From the cell containing the given text, extract its center point as (x, y) coordinate. 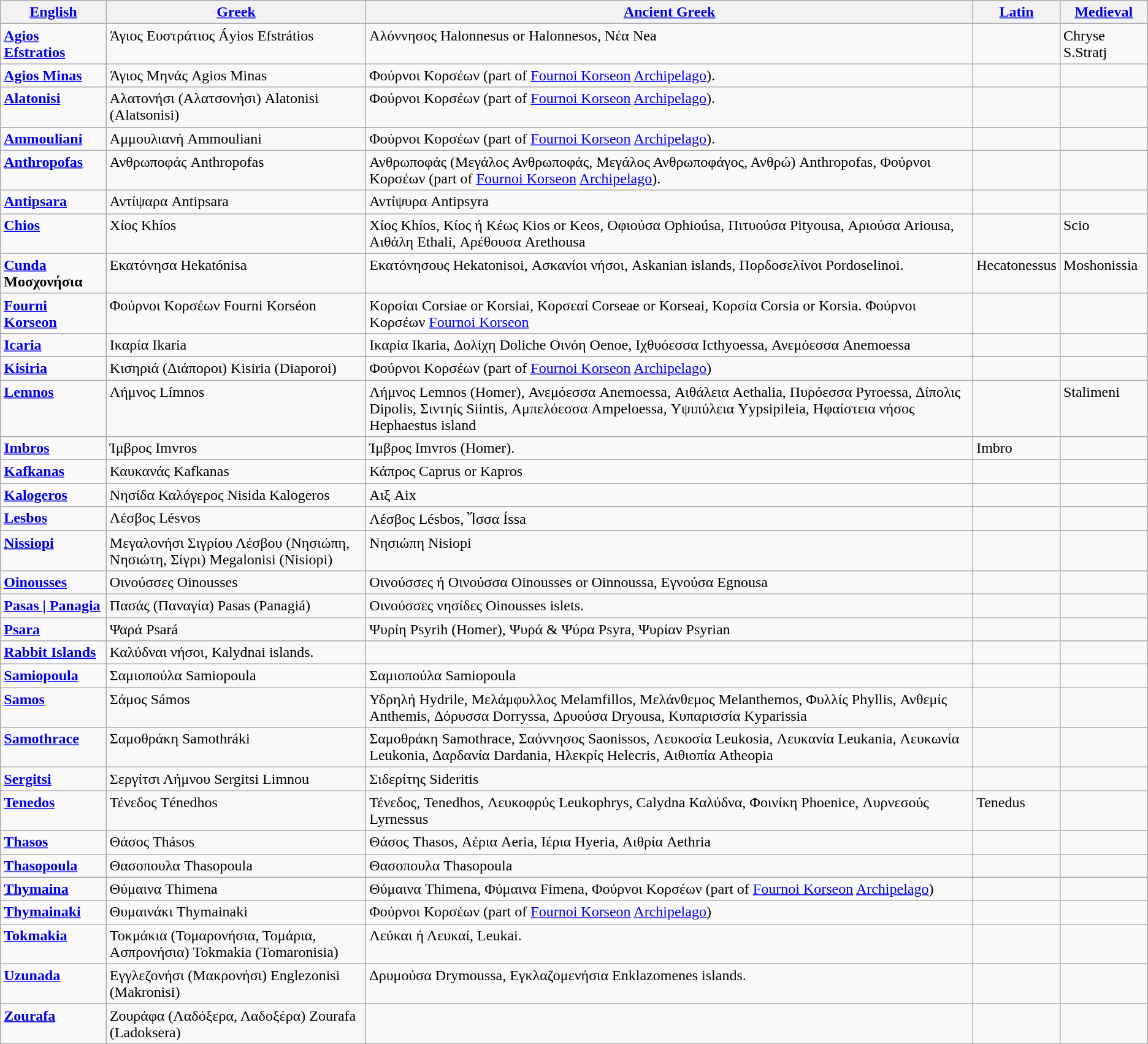
Σεργίτσι Λήμνου Sergitsi Limnou (235, 779)
Δρυμούσα Drymoussa, Εγκλαζομενήσια Enklazomenes islands. (670, 984)
Καλύδναι νήσοι, Kalydnai islands. (235, 653)
Οινούσσες νησίδες Oinousses islets. (670, 605)
Thasos (54, 842)
Άγιος Μηνάς Agios Minas (235, 75)
Νησίδα Καλόγερος Nisida Kalogeros (235, 495)
Οινούσσες ή Οινούσσα Oinousses or Oinnoussa, Eγνούσα Egnousa (670, 582)
Pasas | Panagia (54, 605)
Agios Minas (54, 75)
Lemnos (54, 409)
Antipsara (54, 202)
Θύμαινα Thimena, Φύμαινα Fimena, Φούρνοι Κορσέων (part of Fournoi Korseon Archipelago) (670, 889)
Uzunada (54, 984)
Lesbos (54, 519)
Icaria (54, 345)
Kafkanas (54, 472)
Αντίψαρα Antipsara (235, 202)
Θάσος Thasos, Αέρια Aeria, Ιέρια Hyeria, Αιθρία Aethria (670, 842)
Αντίψυρα Antipsyra (670, 202)
Imbros (54, 448)
Sergitsi (54, 779)
Εκατόνησους Hekatonisoi, Ασκανίοι νήσοι, Askanian islands, Πορδοσελίνοι Pordoselinoi. (670, 274)
Θυμαινάκι Thymainaki (235, 912)
Medieval (1104, 12)
Ανθρωποφάς (Μεγάλος Ανθρωποφάς, Μεγάλος Ανθρωποφάγος, Ανθρώ) Anthropofas, Φούρνοι Κορσέων (part of Fournoi Korseon Archipelago). (670, 171)
Thasopoula (54, 866)
Ammouliani (54, 139)
Anthropofas (54, 171)
Ίμβρος Imvros (Homer). (670, 448)
Ψυρίη Psyrih (Homer), Ψυρά & Ψύρα Psyra, Ψυρίαν Psyrian (670, 629)
Chryse S.Stratj (1104, 44)
Latin (1017, 12)
Χίος Khíos, Κίος ή Κέως Kios or Keos, Οφιούσα Ophioúsa, Πιτυούσα Pityousa, Αριούσα Ariousa, Αιθάλη Ethali, Αρέθουσα Arethousa (670, 233)
Imbro (1017, 448)
Σαμοθράκη Samothráki (235, 747)
Λέσβος Lésvos (235, 519)
Κάπρος Caprus or Kapros (670, 472)
Εκατόνησα Hekatónisa (235, 274)
Λέσβος Lésbos, Ἴσσα Íssa (670, 519)
Τένεδος, Tenedhos, Λευκοφρύς Leukophrys, Calydna Καλύδνα, Φοινίκη Phoenice, Λυρνεσούς Lyrnessus (670, 811)
Εγγλεζονήσι (Μακρονήσι) Englezonisi (Makronisi) (235, 984)
Θάσος Thásos (235, 842)
Stalimeni (1104, 409)
Tenedus (1017, 811)
Hecatonessus (1017, 274)
Thymaina (54, 889)
Alatonisi (54, 107)
Kalogeros (54, 495)
Τένεδος Ténedhos (235, 811)
Tokmakia (54, 943)
Rabbit Islands (54, 653)
Ψαρά Psará (235, 629)
Ανθρωποφάς Anthropofas (235, 171)
Moshonissia (1104, 274)
Αιξ Aix (670, 495)
Σάμος Sámos (235, 708)
Οινούσσες Oinousses (235, 582)
Σιδερίτης Sideritis (670, 779)
Samiopoula (54, 676)
Nissiopi (54, 551)
Agios Efstratios (54, 44)
Αμμουλιανή Ammouliani (235, 139)
Kisiria (54, 368)
Αλόννησος Halonnesus or Halonnesos, Νέα Nea (670, 44)
Ζουράφα (Λαδόξερα, Λαδοξέρα) Zourafa (Ladoksera) (235, 1023)
Πασάς (Παναγία) Pasas (Panagiá) (235, 605)
Νησιώπη Nisiopi (670, 551)
Κορσίαι Corsiae or Korsiai, Κορσεαί Corseae or Korseai, Κορσία Corsia or Korsia. Φούρνοι Κορσέων Fournoi Korseon (670, 313)
Ικαρία Ikaria (235, 345)
Θύμαινα Thimena (235, 889)
Chios (54, 233)
Zourafa (54, 1023)
Samothrace (54, 747)
Thymainaki (54, 912)
Λεύκαι ή Λευκαί, Leukai. (670, 943)
English (54, 12)
Tenedos (54, 811)
Κισηριά (Διάποροι) Kisiria (Diaporoi) (235, 368)
Χίος Khíos (235, 233)
Oinousses (54, 582)
Ancient Greek (670, 12)
Λήμνος Límnos (235, 409)
Cunda Μοσχονήσια (54, 274)
Άγιος Ευστράτιος Áyios Efstrátios (235, 44)
Greek (235, 12)
Τοκμάκια (Τομαρονήσια, Τομάρια, Ασπρονήσια) Tokmakia (Tomaronisia) (235, 943)
Φούρνοι Κορσέων Fourni Korséon (235, 313)
Ίμβρος Imvros (235, 448)
Samos (54, 708)
Fourni Korseon (54, 313)
Scio (1104, 233)
Μεγαλονήσι Σιγρίου Λέσβου (Νησιώπη, Νησιώτη, Σίγρι) Megalonisi (Nisiopi) (235, 551)
Καυκανάς Kafkanas (235, 472)
Ικαρία Ikaria, Δολίχη Doliche Οινόη Oenoe, Ιχθυόεσσα Icthyoessa, Ανεμόεσσα Anemoessa (670, 345)
Αλατονήσι (Αλατσονήσι) Alatonisi (Alatsonisi) (235, 107)
Psara (54, 629)
